Find where the given text appears and provide that cell's center as (X, Y) coordinate. 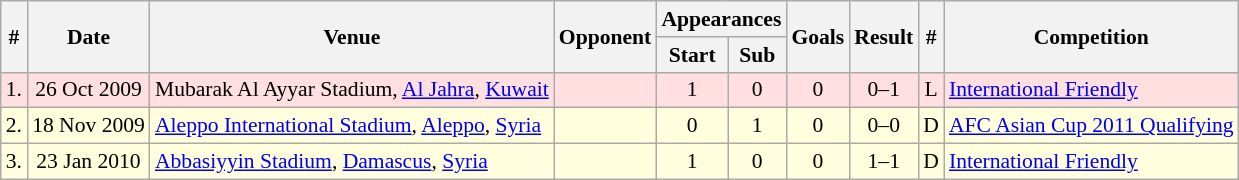
Sub (757, 55)
18 Nov 2009 (88, 126)
Competition (1092, 36)
0–1 (884, 90)
Aleppo International Stadium, Aleppo, Syria (352, 126)
Venue (352, 36)
AFC Asian Cup 2011 Qualifying (1092, 126)
23 Jan 2010 (88, 162)
Result (884, 36)
Mubarak Al Ayyar Stadium, Al Jahra, Kuwait (352, 90)
Opponent (606, 36)
2. (14, 126)
3. (14, 162)
0–0 (884, 126)
1–1 (884, 162)
Date (88, 36)
Goals (818, 36)
26 Oct 2009 (88, 90)
Appearances (721, 19)
Abbasiyyin Stadium, Damascus, Syria (352, 162)
1. (14, 90)
Start (692, 55)
L (931, 90)
